Detect which cell encompasses the target text, then output its (x, y) center coordinate. 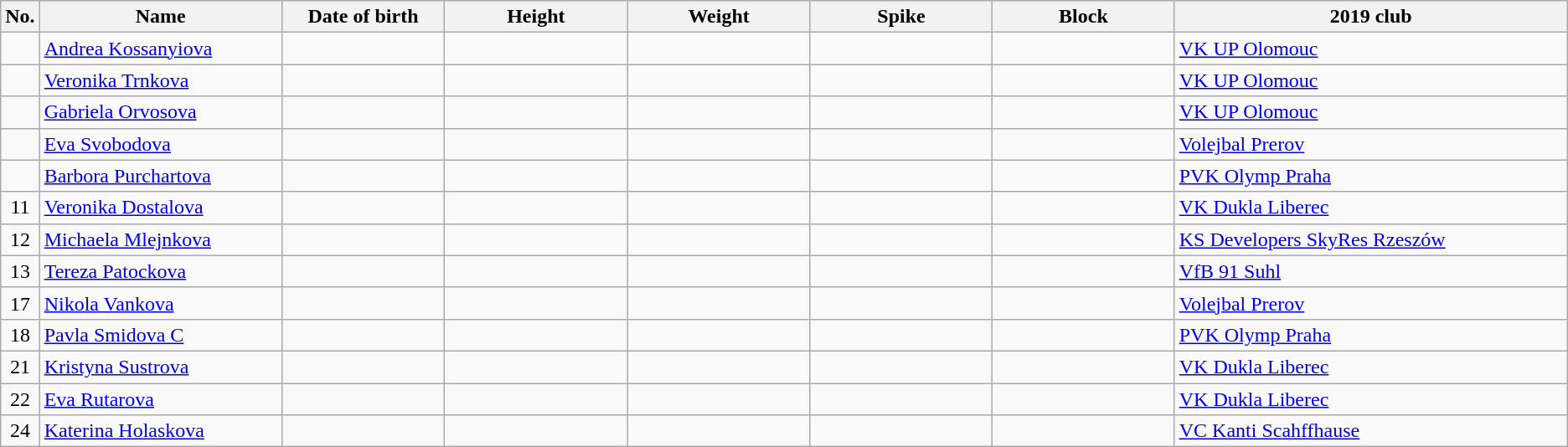
22 (20, 399)
Spike (901, 17)
Eva Svobodova (161, 144)
18 (20, 335)
Barbora Purchartova (161, 176)
Weight (719, 17)
Block (1084, 17)
Nikola Vankova (161, 303)
Pavla Smidova C (161, 335)
12 (20, 239)
Kristyna Sustrova (161, 367)
Veronika Trnkova (161, 80)
Eva Rutarova (161, 399)
Katerina Holaskova (161, 431)
Name (161, 17)
2019 club (1370, 17)
Michaela Mlejnkova (161, 239)
KS Developers SkyRes Rzeszów (1370, 239)
21 (20, 367)
Veronika Dostalova (161, 208)
Height (536, 17)
17 (20, 303)
Tereza Patockova (161, 271)
VfB 91 Suhl (1370, 271)
Andrea Kossanyiova (161, 49)
11 (20, 208)
No. (20, 17)
24 (20, 431)
13 (20, 271)
VC Kanti Scahffhause (1370, 431)
Date of birth (364, 17)
Gabriela Orvosova (161, 112)
